Return the (x, y) coordinate for the center point of the cell that contains the specified text.  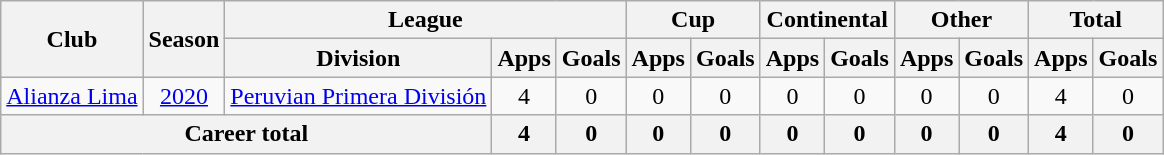
Season (184, 39)
Club (72, 39)
Other (961, 20)
Career total (246, 134)
Cup (693, 20)
League (426, 20)
2020 (184, 96)
Division (358, 58)
Continental (827, 20)
Total (1096, 20)
Peruvian Primera División (358, 96)
Alianza Lima (72, 96)
